Search for the cell housing the specified text and yield its (X, Y) center coordinate. 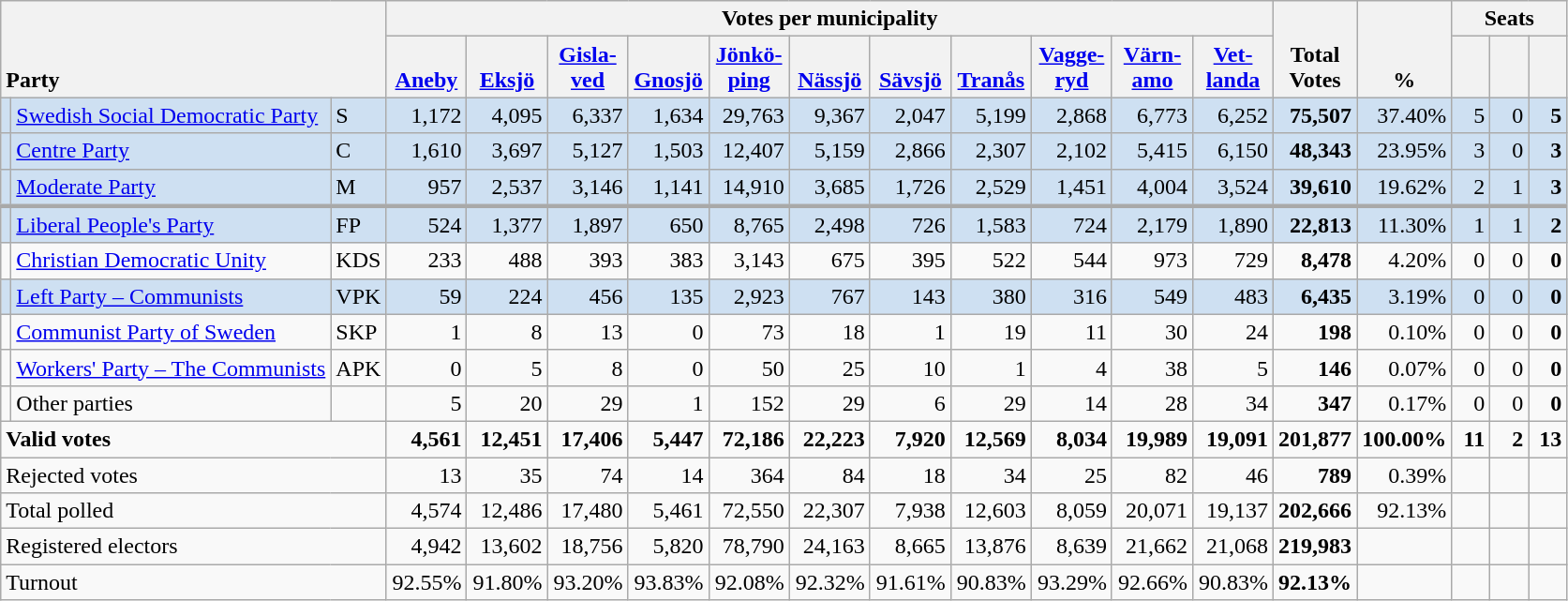
Seats (1509, 19)
Communist Party of Sweden (171, 332)
5,461 (668, 511)
24 (1233, 332)
8,059 (1071, 511)
6,252 (1233, 115)
KDS (358, 261)
675 (829, 261)
14,910 (749, 188)
Tranås (991, 68)
1,897 (588, 225)
50 (749, 368)
22,813 (1316, 225)
17,406 (588, 439)
146 (1316, 368)
Eksjö (507, 68)
395 (910, 261)
4.20% (1404, 261)
23.95% (1404, 151)
Rejected votes (193, 475)
Votes per municipality (830, 19)
93.29% (1071, 582)
5,159 (829, 151)
724 (1071, 225)
726 (910, 225)
1,726 (910, 188)
M (358, 188)
4,095 (507, 115)
Moderate Party (171, 188)
544 (1071, 261)
364 (749, 475)
38 (1152, 368)
Jönkö- ping (749, 68)
72,550 (749, 511)
Liberal People's Party (171, 225)
Left Party – Communists (171, 296)
8,478 (1316, 261)
3.19% (1404, 296)
13,602 (507, 547)
12,603 (991, 511)
22,307 (829, 511)
1,172 (426, 115)
2,868 (1071, 115)
5,199 (991, 115)
524 (426, 225)
3,685 (829, 188)
37.40% (1404, 115)
4,561 (426, 439)
488 (507, 261)
789 (1316, 475)
73 (749, 332)
48,343 (1316, 151)
2,307 (991, 151)
5,447 (668, 439)
30 (1152, 332)
29,763 (749, 115)
0.17% (1404, 403)
201,877 (1316, 439)
8,765 (749, 225)
6,435 (1316, 296)
6,150 (1233, 151)
20 (507, 403)
11.30% (1404, 225)
84 (829, 475)
VPK (358, 296)
347 (1316, 403)
1,583 (991, 225)
Sävsjö (910, 68)
1,503 (668, 151)
4 (1071, 368)
Total Votes (1316, 49)
2,498 (829, 225)
9,367 (829, 115)
28 (1152, 403)
Other parties (171, 403)
10 (910, 368)
767 (829, 296)
456 (588, 296)
0.10% (1404, 332)
75,507 (1316, 115)
78,790 (749, 547)
19,091 (1233, 439)
SKP (358, 332)
6 (910, 403)
2,537 (507, 188)
21,068 (1233, 547)
20,071 (1152, 511)
12,569 (991, 439)
Total polled (193, 511)
22,223 (829, 439)
% (1404, 49)
3,143 (749, 261)
19 (991, 332)
Värn- amo (1152, 68)
92.66% (1152, 582)
7,920 (910, 439)
2,529 (991, 188)
5,127 (588, 151)
100.00% (1404, 439)
5,415 (1152, 151)
143 (910, 296)
93.83% (668, 582)
92.55% (426, 582)
5,820 (668, 547)
3,146 (588, 188)
1,610 (426, 151)
12,407 (749, 151)
82 (1152, 475)
4,574 (426, 511)
549 (1152, 296)
39,610 (1316, 188)
8,034 (1071, 439)
0.39% (1404, 475)
224 (507, 296)
4,004 (1152, 188)
C (358, 151)
12,451 (507, 439)
316 (1071, 296)
135 (668, 296)
21,662 (1152, 547)
2,923 (749, 296)
973 (1152, 261)
2,866 (910, 151)
Swedish Social Democratic Party (171, 115)
4,942 (426, 547)
Christian Democratic Unity (171, 261)
2,047 (910, 115)
17,480 (588, 511)
74 (588, 475)
FP (358, 225)
8,639 (1071, 547)
Vagge- ryd (1071, 68)
3,697 (507, 151)
1,377 (507, 225)
522 (991, 261)
2,102 (1071, 151)
13,876 (991, 547)
92.32% (829, 582)
383 (668, 261)
6,337 (588, 115)
198 (1316, 332)
91.61% (910, 582)
19.62% (1404, 188)
233 (426, 261)
Vet- landa (1233, 68)
Registered electors (193, 547)
6,773 (1152, 115)
8,665 (910, 547)
152 (749, 403)
19,137 (1233, 511)
393 (588, 261)
7,938 (910, 511)
650 (668, 225)
202,666 (1316, 511)
24,163 (829, 547)
957 (426, 188)
72,186 (749, 439)
S (358, 115)
Valid votes (193, 439)
Gnosjö (668, 68)
380 (991, 296)
1,634 (668, 115)
35 (507, 475)
Centre Party (171, 151)
92.08% (749, 582)
729 (1233, 261)
19,989 (1152, 439)
483 (1233, 296)
46 (1233, 475)
Party (193, 49)
12,486 (507, 511)
Nässjö (829, 68)
Gisla- ved (588, 68)
Workers' Party – The Communists (171, 368)
18,756 (588, 547)
APK (358, 368)
219,983 (1316, 547)
59 (426, 296)
3,524 (1233, 188)
1,451 (1071, 188)
91.80% (507, 582)
2,179 (1152, 225)
1,141 (668, 188)
93.20% (588, 582)
Turnout (193, 582)
0.07% (1404, 368)
1,890 (1233, 225)
Aneby (426, 68)
